Output the [x, y] coordinate of the center of the cell containing the given text.  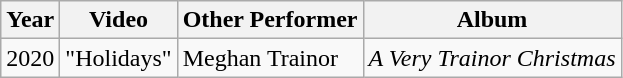
Video [118, 20]
A Very Trainor Christmas [492, 58]
Other Performer [270, 20]
Year [30, 20]
Meghan Trainor [270, 58]
Album [492, 20]
"Holidays" [118, 58]
2020 [30, 58]
